Extract the [x, y] coordinate from the center of the cell holding the provided text.  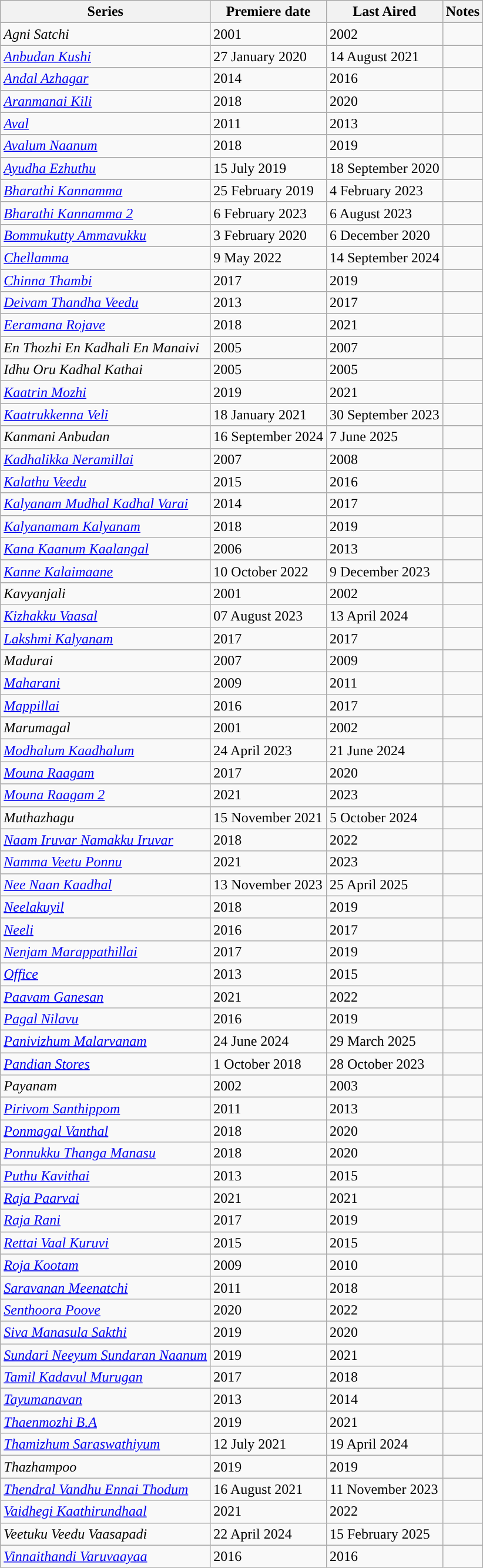
Aranmanai Kili [106, 101]
19 April 2024 [384, 1444]
Nee Naan Kaadhal [106, 885]
25 April 2025 [384, 885]
24 June 2024 [269, 1042]
Kalathu Veedu [106, 482]
Mappillai [106, 706]
Tamil Kadavul Murugan [106, 1377]
6 August 2023 [384, 213]
16 September 2024 [269, 437]
Naam Iruvar Namakku Iruvar [106, 840]
12 July 2021 [269, 1444]
Sundari Neeyum Sundaran Naanum [106, 1355]
Saravanan Meenatchi [106, 1287]
Siva Manasula Sakthi [106, 1332]
29 March 2025 [384, 1042]
3 February 2020 [269, 235]
Last Aired [384, 12]
Pandian Stores [106, 1064]
Nenjam Marappathillai [106, 952]
18 January 2021 [269, 415]
9 December 2023 [384, 571]
Bommukutty Ammavukku [106, 235]
Chellamma [106, 258]
22 April 2024 [269, 1534]
Puthu Kavithai [106, 1176]
Raja Paarvai [106, 1198]
Kanne Kalaimaane [106, 571]
Bharathi Kannamma [106, 191]
13 November 2023 [269, 885]
Muthazhagu [106, 818]
Kavyanjali [106, 593]
18 September 2020 [384, 168]
Thaenmozhi B.A [106, 1422]
Marumagal [106, 728]
Kadhalikka Neramillai [106, 459]
15 February 2025 [384, 1534]
Mouna Raagam [106, 773]
En Thozhi En Kadhali En Manaivi [106, 348]
Rettai Vaal Kuruvi [106, 1243]
21 June 2024 [384, 750]
Modhalum Kaadhalum [106, 750]
1 October 2018 [269, 1064]
Bharathi Kannamma 2 [106, 213]
11 November 2023 [384, 1489]
Mouna Raagam 2 [106, 795]
Eeramana Rojave [106, 325]
Namma Veetu Ponnu [106, 862]
Paavam Ganesan [106, 997]
7 June 2025 [384, 437]
Tayumanavan [106, 1400]
Lakshmi Kalyanam [106, 638]
15 July 2019 [269, 168]
2003 [384, 1086]
Raja Rani [106, 1220]
5 October 2024 [384, 818]
Kalyanamam Kalyanam [106, 526]
Payanam [106, 1086]
Kalyanam Mudhal Kadhal Varai [106, 504]
Ayudha Ezhuthu [106, 168]
Premiere date [269, 12]
Kanmani Anbudan [106, 437]
24 April 2023 [269, 750]
Pagal Nilavu [106, 1019]
15 November 2021 [269, 818]
Maharani [106, 683]
Kaatrukkenna Veli [106, 415]
Deivam Thandha Veedu [106, 303]
4 February 2023 [384, 191]
2008 [384, 459]
Senthoora Poove [106, 1310]
Thendral Vandhu Ennai Thodum [106, 1489]
Vaidhegi Kaathirundhaal [106, 1512]
Kana Kaanum Kaalangal [106, 549]
Neelakuyil [106, 907]
Aval [106, 124]
27 January 2020 [269, 56]
13 April 2024 [384, 616]
Madurai [106, 661]
Thamizhum Saraswathiyum [106, 1444]
Kizhakku Vaasal [106, 616]
Ponmagal Vanthal [106, 1131]
Panivizhum Malarvanam [106, 1042]
16 August 2021 [269, 1489]
Ponnukku Thanga Manasu [106, 1153]
Neeli [106, 929]
Anbudan Kushi [106, 56]
2010 [384, 1265]
Idhu Oru Kadhal Kathai [106, 370]
28 October 2023 [384, 1064]
25 February 2019 [269, 191]
14 August 2021 [384, 56]
Agni Satchi [106, 34]
Thazhampoo [106, 1467]
2006 [269, 549]
14 September 2024 [384, 258]
Andal Azhagar [106, 79]
Avalum Naanum [106, 146]
Chinna Thambi [106, 281]
Series [106, 12]
Notes [462, 12]
Pirivom Santhippom [106, 1109]
9 May 2022 [269, 258]
Vinnaithandi Varuvaayaa [106, 1556]
Kaatrin Mozhi [106, 392]
6 December 2020 [384, 235]
10 October 2022 [269, 571]
Roja Kootam [106, 1265]
6 February 2023 [269, 213]
Office [106, 974]
07 August 2023 [269, 616]
30 September 2023 [384, 415]
Veetuku Veedu Vaasapadi [106, 1534]
